Return [x, y] of the center of cell containing provided text 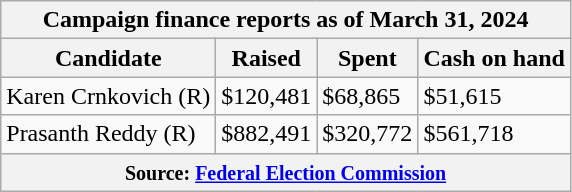
$561,718 [494, 134]
Spent [368, 58]
$51,615 [494, 96]
$320,772 [368, 134]
$68,865 [368, 96]
Campaign finance reports as of March 31, 2024 [286, 20]
Candidate [108, 58]
$882,491 [266, 134]
$120,481 [266, 96]
Source: Federal Election Commission [286, 172]
Karen Crnkovich (R) [108, 96]
Cash on hand [494, 58]
Raised [266, 58]
Prasanth Reddy (R) [108, 134]
